Output the (X, Y) coordinate of the center of the cell containing the given text.  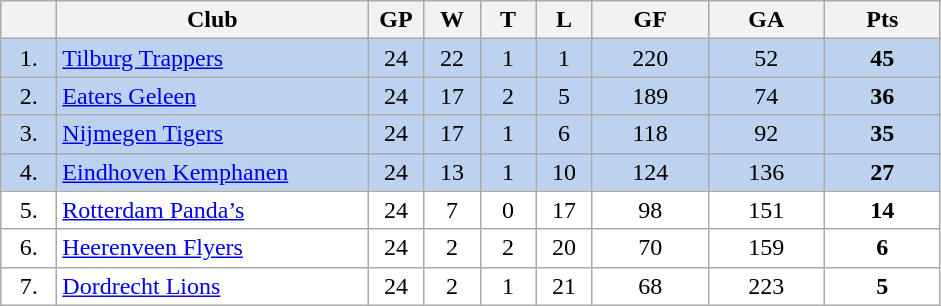
92 (766, 134)
35 (882, 134)
1. (29, 58)
124 (650, 172)
GF (650, 20)
GP (396, 20)
13 (452, 172)
Rotterdam Panda’s (212, 210)
22 (452, 58)
Dordrecht Lions (212, 286)
2. (29, 96)
Eindhoven Kemphanen (212, 172)
220 (650, 58)
14 (882, 210)
7 (452, 210)
189 (650, 96)
52 (766, 58)
36 (882, 96)
Heerenveen Flyers (212, 248)
74 (766, 96)
118 (650, 134)
45 (882, 58)
27 (882, 172)
Eaters Geleen (212, 96)
68 (650, 286)
4. (29, 172)
7. (29, 286)
W (452, 20)
Tilburg Trappers (212, 58)
Pts (882, 20)
0 (508, 210)
151 (766, 210)
20 (564, 248)
3. (29, 134)
GA (766, 20)
10 (564, 172)
223 (766, 286)
159 (766, 248)
98 (650, 210)
136 (766, 172)
T (508, 20)
5. (29, 210)
L (564, 20)
6. (29, 248)
Club (212, 20)
21 (564, 286)
70 (650, 248)
Nijmegen Tigers (212, 134)
